For the text-containing cell, return its midpoint in (x, y) coordinate format. 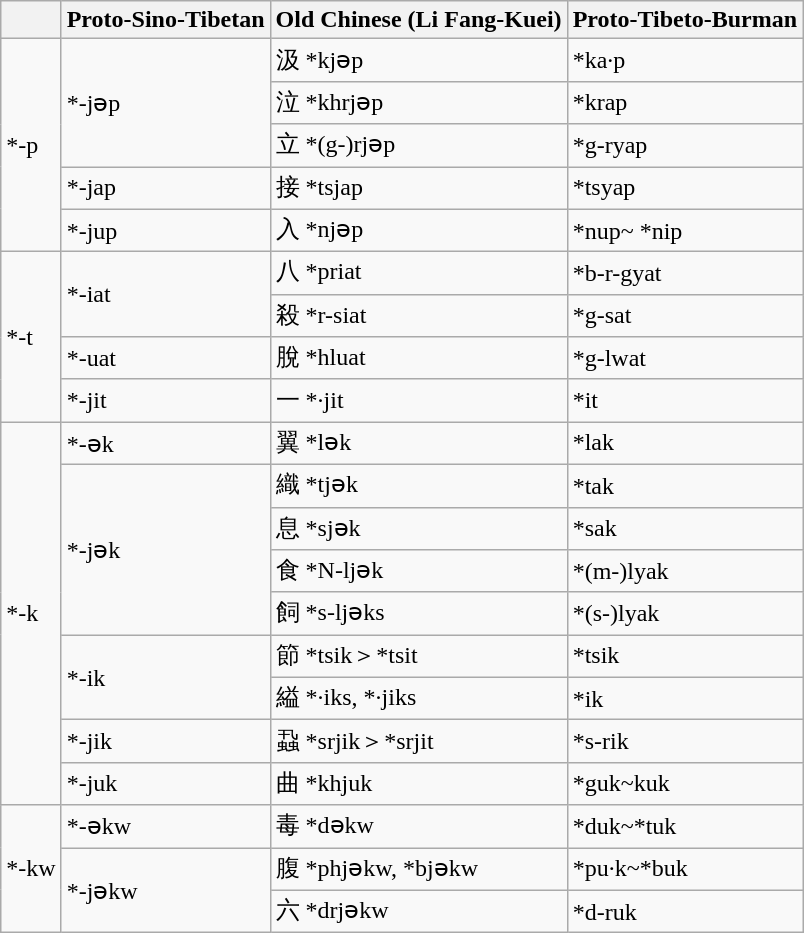
*-jap (166, 188)
*tsyap (685, 188)
六 *drjəkw (418, 912)
*d-ruk (685, 912)
*tak (685, 486)
脫 *hluat (418, 358)
*(s-)lyak (685, 614)
一 *·jit (418, 400)
*nup~ *nip (685, 230)
*sak (685, 528)
毒 *dəkw (418, 826)
Old Chinese (Li Fang-Kuei) (418, 20)
翼 *lək (418, 444)
*s-rik (685, 742)
*lak (685, 444)
*-jup (166, 230)
*-iat (166, 294)
*ik (685, 698)
汲 *kjəp (418, 60)
*-t (31, 337)
*-juk (166, 784)
殺 *r-siat (418, 316)
織 *tjək (418, 486)
*g-sat (685, 316)
Proto-Sino-Tibetan (166, 20)
*g-ryap (685, 146)
腹 *phjəkw, *bjəkw (418, 870)
縊 *·iks, *·jiks (418, 698)
*it (685, 400)
*krap (685, 102)
飼 *s-ljəks (418, 614)
食 *N-ljək (418, 572)
*-jik (166, 742)
*-əkw (166, 826)
八 *priat (418, 274)
*guk~kuk (685, 784)
*-jəkw (166, 890)
*-ik (166, 678)
*tsik (685, 656)
*duk~*tuk (685, 826)
*(m-)lyak (685, 572)
*-uat (166, 358)
立 *(g-)rjəp (418, 146)
*-jək (166, 549)
*-k (31, 614)
節 *tsik＞*tsit (418, 656)
接 *tsjap (418, 188)
蝨 *srjik＞*srjit (418, 742)
*-jit (166, 400)
息 *sjək (418, 528)
*-ək (166, 444)
*ka·p (685, 60)
泣 *khrjəp (418, 102)
Proto-Tibeto-Burman (685, 20)
*g-lwat (685, 358)
*-p (31, 146)
入 *njəp (418, 230)
*b-r-gyat (685, 274)
曲 *khjuk (418, 784)
*-kw (31, 869)
*pu·k~*buk (685, 870)
*-jəp (166, 103)
